From the cell containing the given text, extract its center point as (x, y) coordinate. 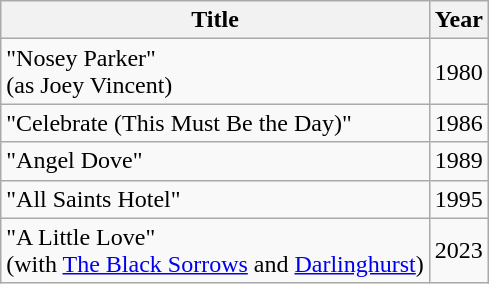
1989 (458, 161)
1995 (458, 199)
"All Saints Hotel" (216, 199)
2023 (458, 250)
"A Little Love" (with The Black Sorrows and Darlinghurst) (216, 250)
Title (216, 20)
"Angel Dove" (216, 161)
"Celebrate (This Must Be the Day)" (216, 123)
1980 (458, 72)
"Nosey Parker" (as Joey Vincent) (216, 72)
Year (458, 20)
1986 (458, 123)
